Identify which cell holds the provided text, then report its (X, Y) central coordinate. 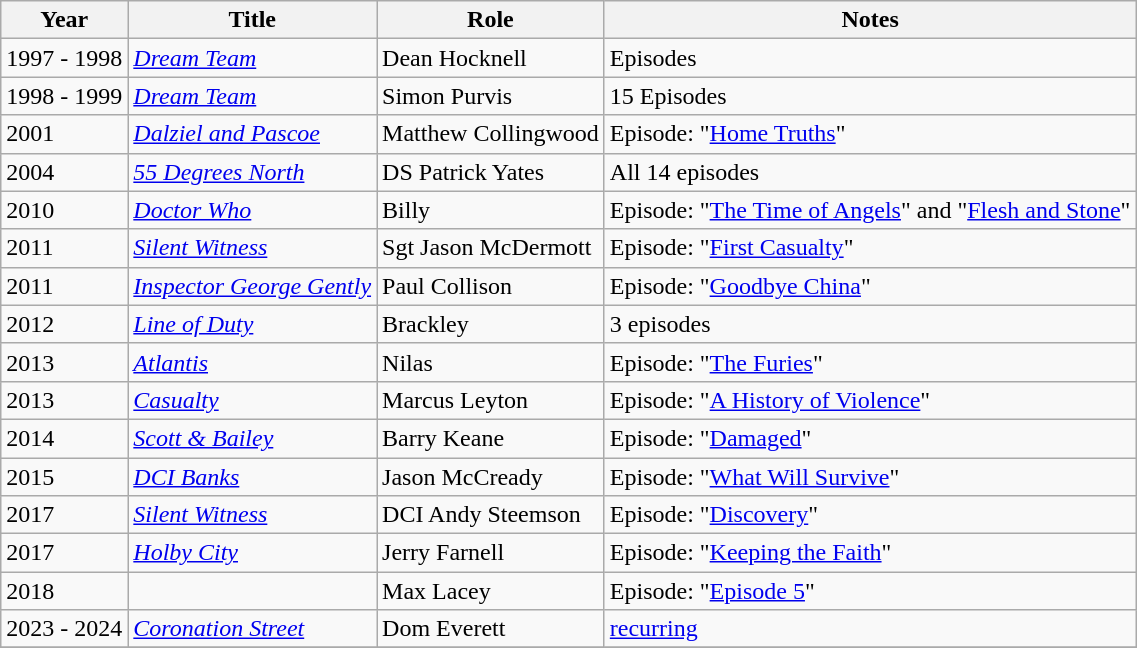
Title (252, 20)
DCI Banks (252, 477)
Episode: "Episode 5" (870, 591)
55 Degrees North (252, 172)
2023 - 2024 (64, 629)
recurring (870, 629)
Episode: "Discovery" (870, 515)
Episode: "Home Truths" (870, 134)
2004 (64, 172)
2015 (64, 477)
Doctor Who (252, 210)
Paul Collison (491, 286)
Episode: "The Time of Angels" and "Flesh and Stone" (870, 210)
All 14 episodes (870, 172)
Casualty (252, 400)
Episode: "First Casualty" (870, 248)
Brackley (491, 324)
Episode: "Keeping the Faith" (870, 553)
Sgt Jason McDermott (491, 248)
Holby City (252, 553)
DCI Andy Steemson (491, 515)
Episodes (870, 58)
15 Episodes (870, 96)
Nilas (491, 362)
2018 (64, 591)
Billy (491, 210)
Scott & Bailey (252, 438)
Role (491, 20)
Marcus Leyton (491, 400)
2010 (64, 210)
Coronation Street (252, 629)
Jerry Farnell (491, 553)
Barry Keane (491, 438)
Dalziel and Pascoe (252, 134)
Episode: "Goodbye China" (870, 286)
Jason McCready (491, 477)
Notes (870, 20)
Inspector George Gently (252, 286)
Episode: "The Furies" (870, 362)
Atlantis (252, 362)
Dean Hocknell (491, 58)
Max Lacey (491, 591)
Episode: "What Will Survive" (870, 477)
2012 (64, 324)
1998 - 1999 (64, 96)
Dom Everett (491, 629)
Matthew Collingwood (491, 134)
2001 (64, 134)
Simon Purvis (491, 96)
Episode: "Damaged" (870, 438)
3 episodes (870, 324)
Line of Duty (252, 324)
2014 (64, 438)
Year (64, 20)
1997 - 1998 (64, 58)
DS Patrick Yates (491, 172)
Episode: "A History of Violence" (870, 400)
